For the text-containing cell, return its midpoint in [X, Y] coordinate format. 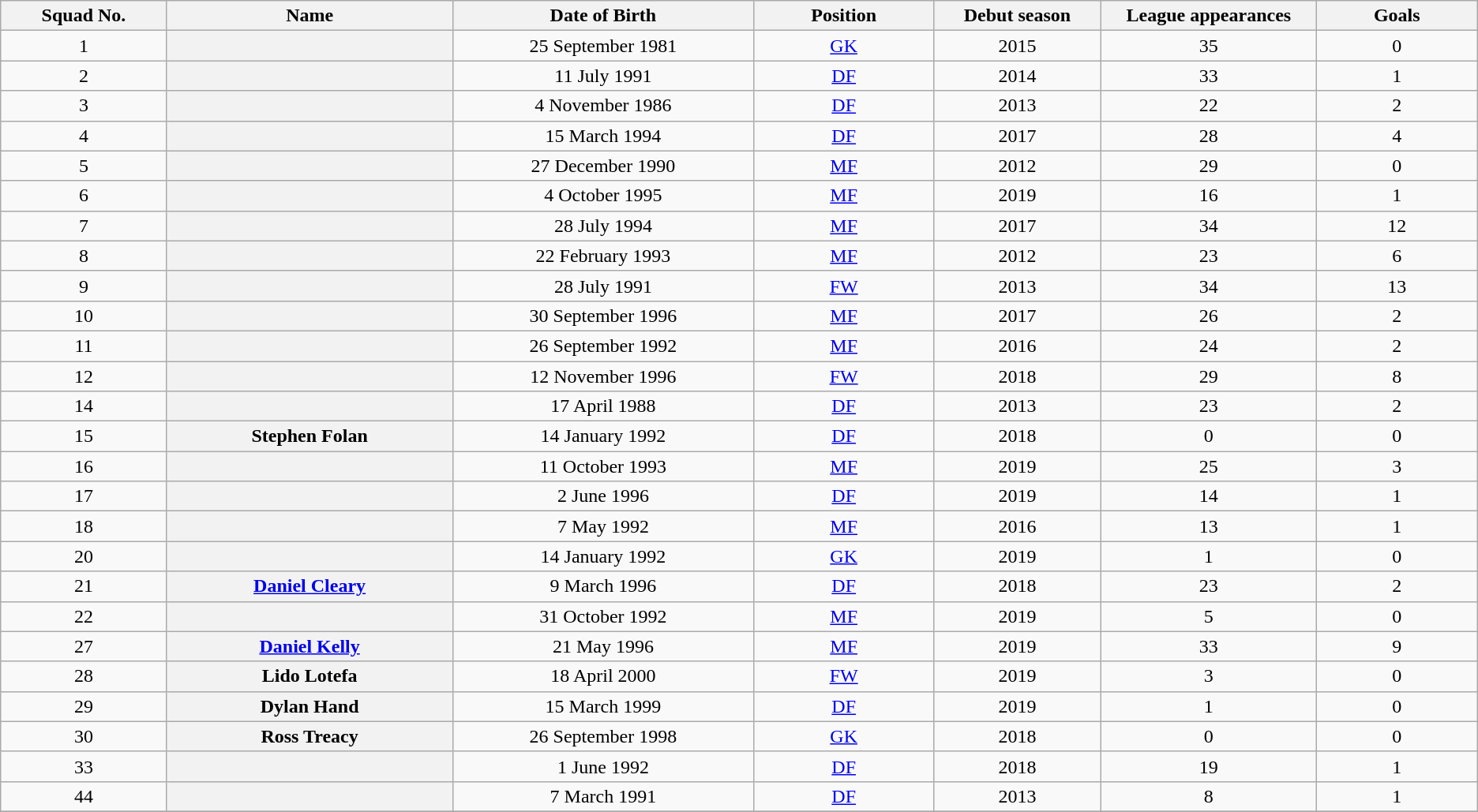
15 March 1999 [603, 706]
28 July 1994 [603, 226]
2015 [1018, 46]
Name [309, 16]
19 [1208, 766]
Ross Treacy [309, 736]
4 November 1986 [603, 106]
27 [84, 646]
Dylan Hand [309, 706]
Debut season [1018, 16]
11 October 1993 [603, 466]
1 June 1992 [603, 766]
League appearances [1208, 16]
27 December 1990 [603, 166]
18 [84, 526]
7 [84, 226]
26 September 1998 [603, 736]
25 [1208, 466]
9 March 1996 [603, 586]
2014 [1018, 76]
Stephen Folan [309, 436]
21 [84, 586]
12 November 1996 [603, 376]
26 [1208, 316]
31 October 1992 [603, 616]
25 September 1981 [603, 46]
11 July 1991 [603, 76]
Daniel Cleary [309, 586]
17 [84, 496]
17 April 1988 [603, 406]
30 [84, 736]
15 March 1994 [603, 136]
2 June 1996 [603, 496]
26 September 1992 [603, 346]
4 October 1995 [603, 196]
15 [84, 436]
Goals [1397, 16]
Squad No. [84, 16]
20 [84, 556]
7 March 1991 [603, 796]
Lido Lotefa [309, 676]
22 February 1993 [603, 256]
Daniel Kelly [309, 646]
18 April 2000 [603, 676]
21 May 1996 [603, 646]
7 May 1992 [603, 526]
10 [84, 316]
30 September 1996 [603, 316]
Position [844, 16]
35 [1208, 46]
44 [84, 796]
24 [1208, 346]
11 [84, 346]
28 July 1991 [603, 286]
Date of Birth [603, 16]
